Locate the cell with the specified text and output its (x, y) center coordinate. 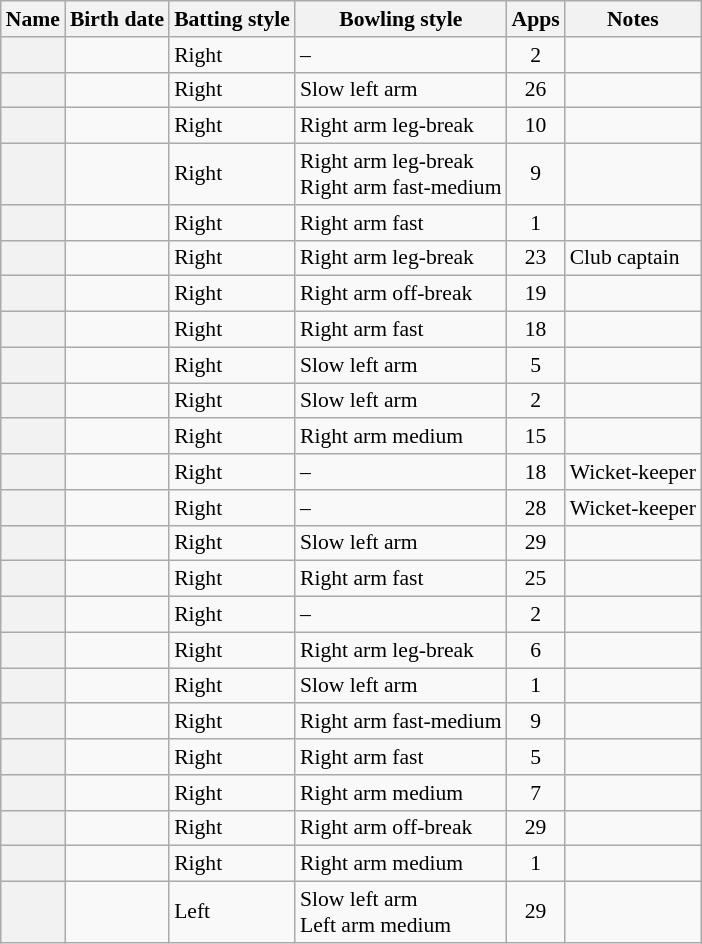
28 (536, 508)
Batting style (232, 19)
23 (536, 258)
Right arm leg-breakRight arm fast-medium (401, 174)
15 (536, 437)
19 (536, 294)
26 (536, 90)
Club captain (633, 258)
Name (33, 19)
Left (232, 912)
Birth date (117, 19)
Notes (633, 19)
6 (536, 650)
10 (536, 126)
7 (536, 793)
Bowling style (401, 19)
Right arm fast-medium (401, 722)
Slow left armLeft arm medium (401, 912)
25 (536, 579)
Apps (536, 19)
